Locate the cell with the specified text and output its [x, y] center coordinate. 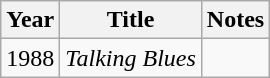
Title [131, 20]
Notes [235, 20]
1988 [30, 58]
Year [30, 20]
Talking Blues [131, 58]
